Output the [X, Y] coordinate of the center of the cell containing the given text.  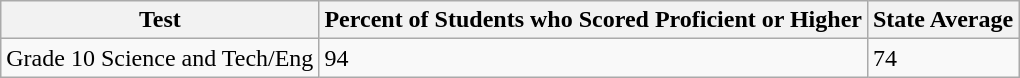
Percent of Students who Scored Proficient or Higher [594, 20]
94 [594, 58]
74 [942, 58]
State Average [942, 20]
Grade 10 Science and Tech/Eng [160, 58]
Test [160, 20]
